Locate the cell with the specified text and output its (x, y) center coordinate. 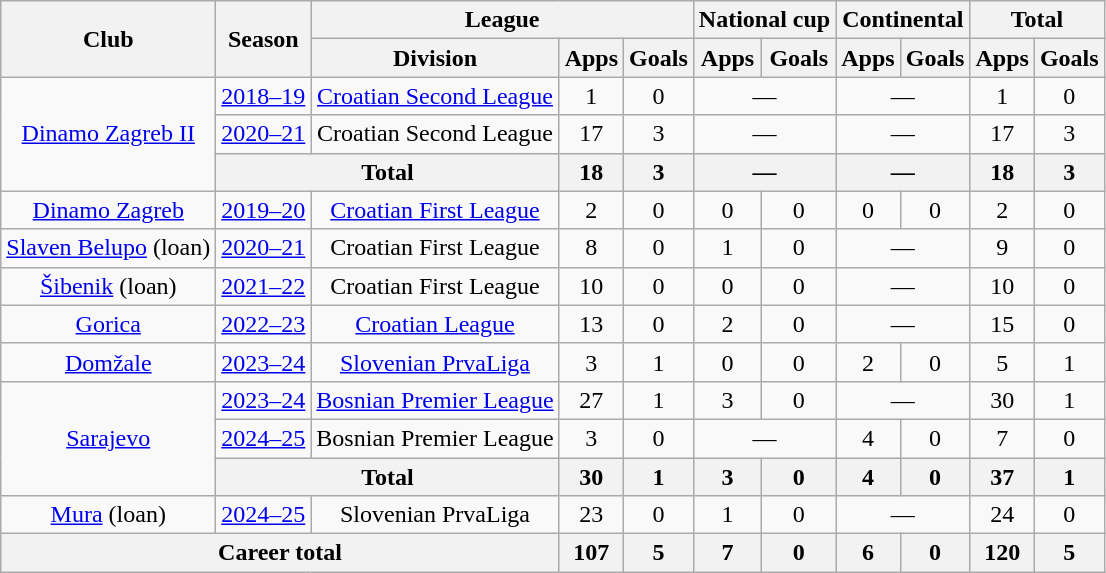
Career total (280, 553)
Continental (903, 20)
National cup (764, 20)
Club (108, 39)
9 (1002, 248)
24 (1002, 515)
107 (591, 553)
37 (1002, 477)
23 (591, 515)
League (502, 20)
Slaven Belupo (loan) (108, 248)
Croatian League (435, 324)
13 (591, 324)
15 (1002, 324)
8 (591, 248)
27 (591, 400)
Dinamo Zagreb (108, 210)
Gorica (108, 324)
120 (1002, 553)
Season (264, 39)
Šibenik (loan) (108, 286)
2019–20 (264, 210)
Dinamo Zagreb II (108, 134)
2018–19 (264, 96)
Mura (loan) (108, 515)
2021–22 (264, 286)
6 (868, 553)
Sarajevo (108, 438)
2022–23 (264, 324)
Domžale (108, 362)
Division (435, 58)
